Return [x, y] of the center of cell containing provided text 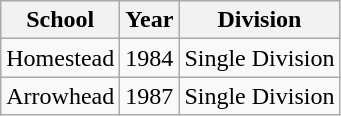
Division [260, 20]
Homestead [60, 58]
Arrowhead [60, 96]
School [60, 20]
1987 [150, 96]
Year [150, 20]
1984 [150, 58]
